Return the (X, Y) coordinate for the center point of the cell that contains the specified text.  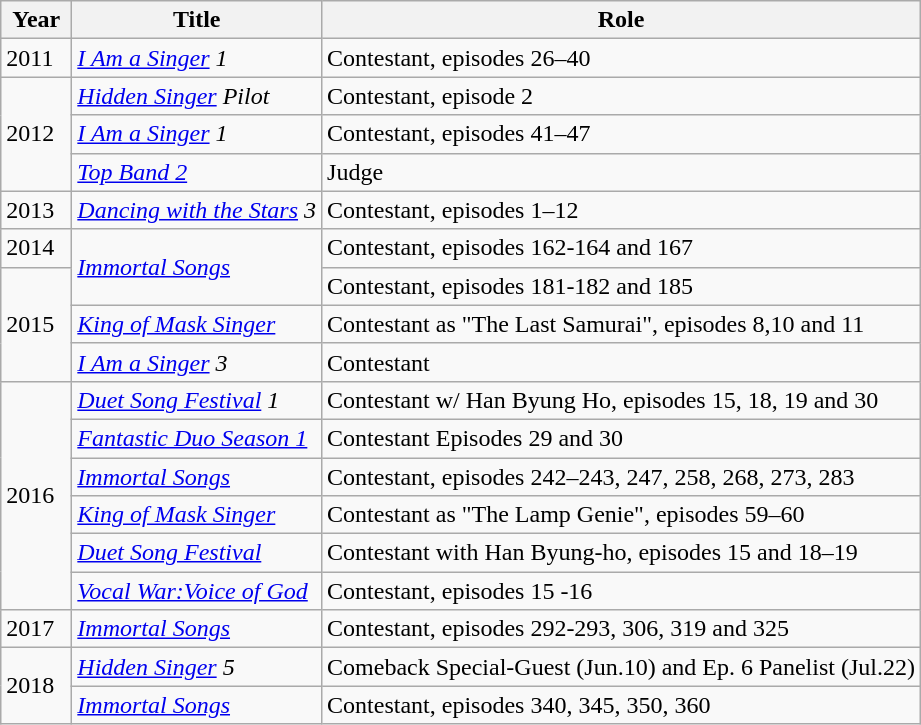
2011 (36, 58)
Year (36, 20)
2018 (36, 686)
2014 (36, 248)
2016 (36, 495)
Contestant as "The Last Samurai", episodes 8,10 and 11 (622, 324)
Contestant, episodes 340, 345, 350, 360 (622, 705)
2015 (36, 324)
Comeback Special-Guest (Jun.10) and Ep. 6 Panelist (Jul.22) (622, 667)
Contestant Episodes 29 and 30 (622, 438)
Role (622, 20)
Hidden Singer Pilot (197, 96)
2012 (36, 134)
I Am a Singer 3 (197, 362)
Hidden Singer 5 (197, 667)
Judge (622, 172)
Contestant, episodes 26–40 (622, 58)
2017 (36, 629)
Vocal War:Voice of God (197, 591)
Contestant, episodes 1–12 (622, 210)
Contestant, episode 2 (622, 96)
Contestant as "The Lamp Genie", episodes 59–60 (622, 515)
Contestant (622, 362)
Title (197, 20)
Contestant, episodes 292-293, 306, 319 and 325 (622, 629)
2013 (36, 210)
Dancing with the Stars 3 (197, 210)
Contestant with Han Byung-ho, episodes 15 and 18–19 (622, 553)
Contestant, episodes 242–243, 247, 258, 268, 273, 283 (622, 477)
Duet Song Festival 1 (197, 400)
Fantastic Duo Season 1 (197, 438)
Contestant, episodes 162-164 and 167 (622, 248)
Contestant, episodes 15 -16 (622, 591)
Top Band 2 (197, 172)
Duet Song Festival (197, 553)
Contestant, episodes 181-182 and 185 (622, 286)
Contestant, episodes 41–47 (622, 134)
Contestant w/ Han Byung Ho, episodes 15, 18, 19 and 30 (622, 400)
